Extract the (x, y) coordinate from the center of the cell holding the provided text.  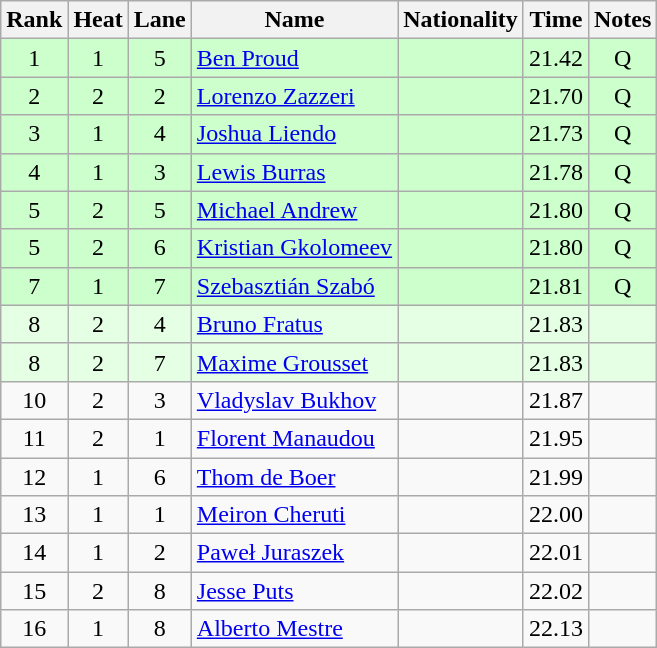
Lane (160, 20)
11 (34, 438)
22.00 (556, 515)
21.95 (556, 438)
Name (294, 20)
21.42 (556, 58)
21.87 (556, 400)
15 (34, 591)
16 (34, 629)
22.13 (556, 629)
Vladyslav Bukhov (294, 400)
Lewis Burras (294, 172)
12 (34, 477)
21.81 (556, 286)
Paweł Juraszek (294, 553)
Notes (622, 20)
Lorenzo Zazzeri (294, 96)
Florent Manaudou (294, 438)
Bruno Fratus (294, 324)
10 (34, 400)
Kristian Gkolomeev (294, 248)
21.78 (556, 172)
Szebasztián Szabó (294, 286)
Ben Proud (294, 58)
Nationality (461, 20)
Joshua Liendo (294, 134)
13 (34, 515)
Rank (34, 20)
Heat (98, 20)
14 (34, 553)
Thom de Boer (294, 477)
22.01 (556, 553)
Time (556, 20)
Michael Andrew (294, 210)
21.70 (556, 96)
Alberto Mestre (294, 629)
Maxime Grousset (294, 362)
Jesse Puts (294, 591)
21.73 (556, 134)
21.99 (556, 477)
22.02 (556, 591)
Meiron Cheruti (294, 515)
